Capture the cell that displays the provided text and extract its [X, Y] central coordinate. 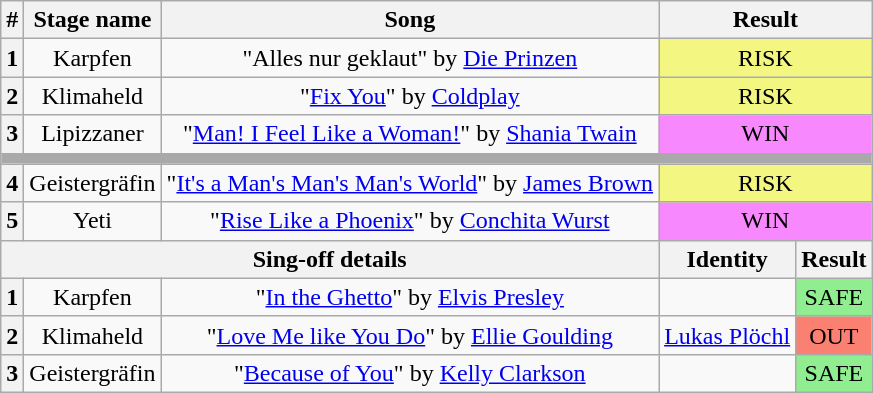
4 [12, 183]
"Love Me like You Do" by Ellie Goulding [410, 335]
"Rise Like a Phoenix" by Conchita Wurst [410, 221]
Song [410, 20]
"Fix You" by Coldplay [410, 96]
Lipizzaner [92, 134]
"Alles nur geklaut" by Die Prinzen [410, 58]
Lukas Plöchl [728, 335]
"In the Ghetto" by Elvis Presley [410, 297]
Identity [728, 259]
Stage name [92, 20]
OUT [834, 335]
Sing-off details [330, 259]
"It's a Man's Man's Man's World" by James Brown [410, 183]
Yeti [92, 221]
"Because of You" by Kelly Clarkson [410, 373]
5 [12, 221]
"Man! I Feel Like a Woman!" by Shania Twain [410, 134]
# [12, 20]
